Extract the [x, y] coordinate from the center of the cell holding the provided text.  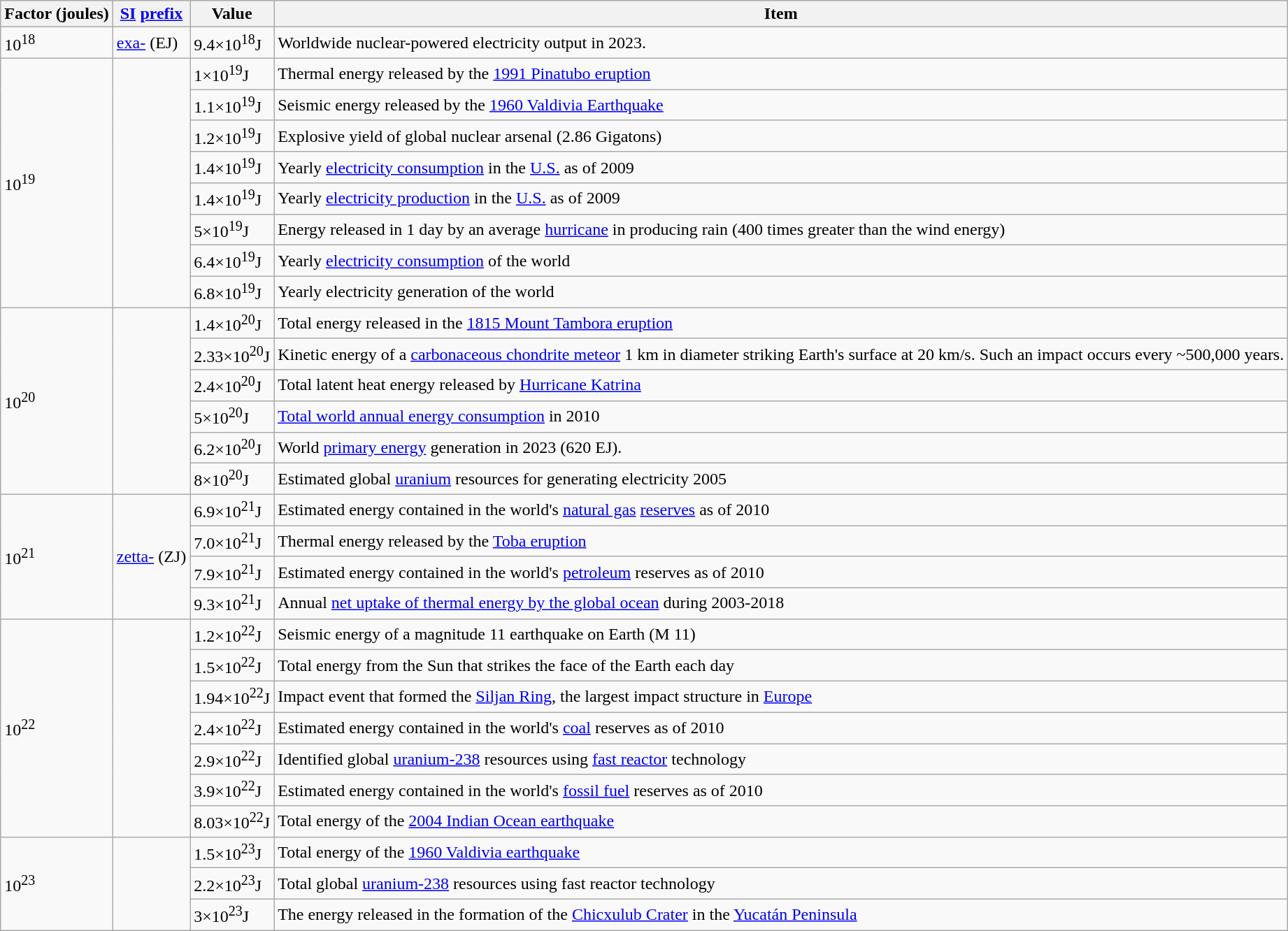
1023 [57, 883]
Annual net uptake of thermal energy by the global ocean during 2003-2018 [781, 604]
Identified global uranium-238 resources using fast reactor technology [781, 759]
3×1023J [232, 914]
Yearly electricity consumption in the U.S. as of 2009 [781, 168]
2.4×1022J [232, 728]
2.4×1020J [232, 386]
1.94×1022J [232, 696]
Thermal energy released by the 1991 Pinatubo eruption [781, 74]
1.1×1019J [232, 105]
Yearly electricity consumption of the world [781, 261]
2.33×1020J [232, 354]
3.9×1022J [232, 790]
6.2×1020J [232, 447]
8.03×1022J [232, 822]
World primary energy generation in 2023 (620 EJ). [781, 447]
exa- (EJ) [151, 43]
Item [781, 14]
Total energy of the 1960 Valdivia earthquake [781, 853]
1022 [57, 728]
Factor (joules) [57, 14]
Thermal energy released by the Toba eruption [781, 541]
1.5×1023J [232, 853]
6.9×1021J [232, 510]
Estimated energy contained in the world's petroleum reserves as of 2010 [781, 572]
Estimated energy contained in the world's fossil fuel reserves as of 2010 [781, 790]
Worldwide nuclear-powered electricity output in 2023. [781, 43]
1019 [57, 182]
Impact event that formed the Siljan Ring, the largest impact structure in Europe [781, 696]
Explosive yield of global nuclear arsenal (2.86 Gigatons) [781, 136]
6.8×1019J [232, 292]
2.2×1023J [232, 883]
Estimated energy contained in the world's natural gas reserves as of 2010 [781, 510]
1.5×1022J [232, 665]
Total energy released in the 1815 Mount Tambora eruption [781, 323]
Total latent heat energy released by Hurricane Katrina [781, 386]
Total energy of the 2004 Indian Ocean earthquake [781, 822]
6.4×1019J [232, 261]
9.4×1018J [232, 43]
Yearly electricity generation of the world [781, 292]
Estimated global uranium resources for generating electricity 2005 [781, 479]
zetta- (ZJ) [151, 556]
9.3×1021J [232, 604]
1×1019J [232, 74]
5×1019J [232, 229]
1.2×1022J [232, 635]
Yearly electricity production in the U.S. as of 2009 [781, 199]
Total energy from the Sun that strikes the face of the Earth each day [781, 665]
2.9×1022J [232, 759]
1.2×1019J [232, 136]
1018 [57, 43]
Seismic energy released by the 1960 Valdivia Earthquake [781, 105]
7.0×1021J [232, 541]
Total world annual energy consumption in 2010 [781, 417]
Estimated energy contained in the world's coal reserves as of 2010 [781, 728]
Kinetic energy of a carbonaceous chondrite meteor 1 km in diameter striking Earth's surface at 20 km/s. Such an impact occurs every ~500,000 years. [781, 354]
The energy released in the formation of the Chicxulub Crater in the Yucatán Peninsula [781, 914]
8×1020J [232, 479]
1021 [57, 556]
5×1020J [232, 417]
SI prefix [151, 14]
1.4×1020J [232, 323]
Value [232, 14]
Energy released in 1 day by an average hurricane in producing rain (400 times greater than the wind energy) [781, 229]
Total global uranium-238 resources using fast reactor technology [781, 883]
1020 [57, 401]
7.9×1021J [232, 572]
Seismic energy of a magnitude 11 earthquake on Earth (M 11) [781, 635]
